Search for the cell housing the specified text and yield its (X, Y) center coordinate. 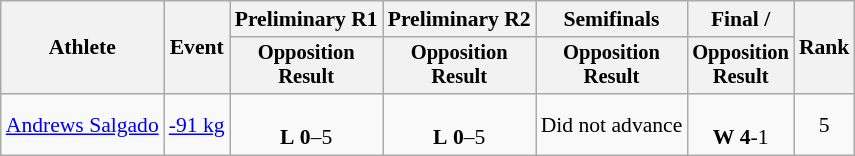
Athlete (82, 48)
5 (824, 124)
Rank (824, 48)
W 4-1 (740, 124)
Preliminary R2 (460, 19)
Event (197, 48)
Semifinals (612, 19)
Andrews Salgado (82, 124)
Preliminary R1 (306, 19)
Did not advance (612, 124)
Final / (740, 19)
-91 kg (197, 124)
